Locate the cell with the specified text and output its [X, Y] center coordinate. 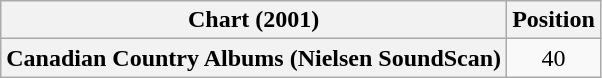
Canadian Country Albums (Nielsen SoundScan) [254, 58]
Chart (2001) [254, 20]
Position [554, 20]
40 [554, 58]
